Scan for the cell matching the given text and deliver its [X, Y] coordinate at center. 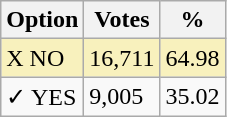
9,005 [122, 97]
16,711 [122, 58]
35.02 [192, 97]
% [192, 20]
X NO [42, 58]
✓ YES [42, 97]
64.98 [192, 58]
Option [42, 20]
Votes [122, 20]
